Scan for the cell matching the given text and deliver its (x, y) coordinate at center. 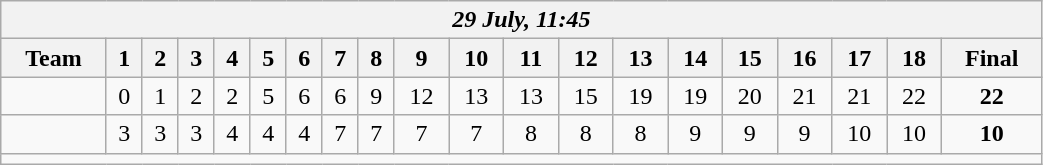
29 July, 11:45 (522, 20)
17 (860, 58)
14 (696, 58)
Final (992, 58)
20 (750, 96)
0 (124, 96)
18 (914, 58)
Team (54, 58)
11 (532, 58)
16 (804, 58)
